Pinpoint the cell where the given text exists, returning its (X, Y) midpoint coordinate. 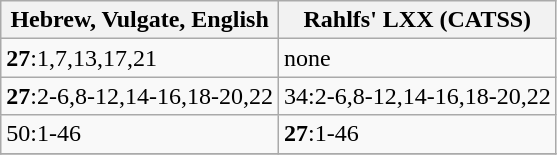
27:2-6,8-12,14-16,18-20,22 (140, 96)
27:1-46 (417, 134)
27:1,7,13,17,21 (140, 58)
Hebrew, Vulgate, English (140, 20)
Rahlfs' LXX (CATSS) (417, 20)
none (417, 58)
34:2-6,8-12,14-16,18-20,22 (417, 96)
50:1-46 (140, 134)
